Detect which cell encompasses the target text, then output its (X, Y) center coordinate. 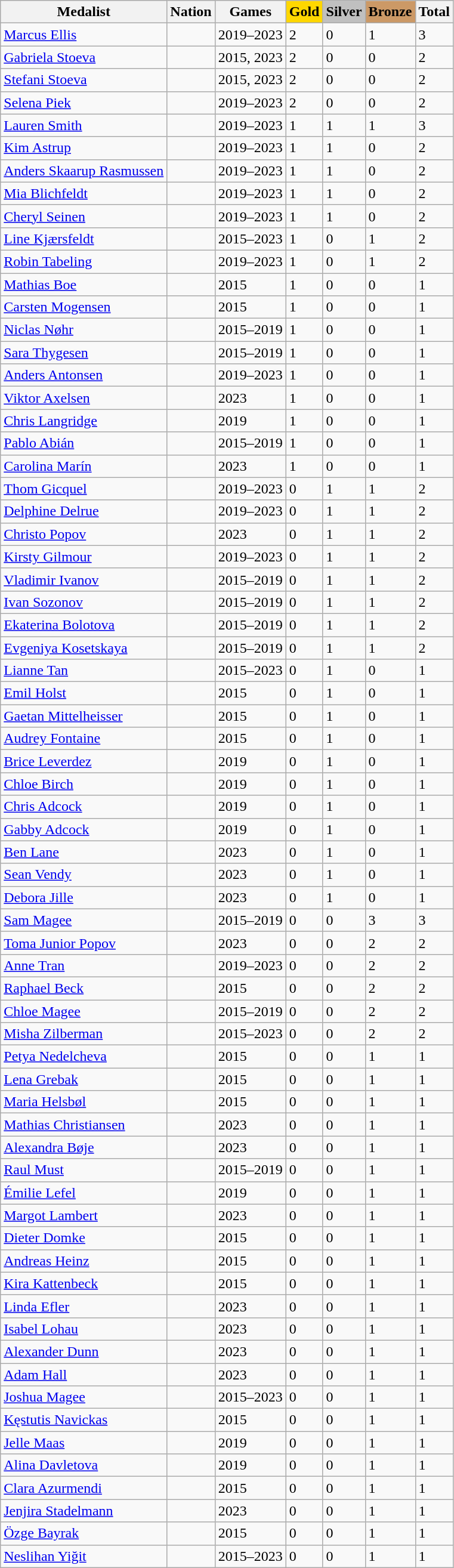
Misha Zilberman (84, 1034)
Lianne Tan (84, 671)
Viktor Axelsen (84, 398)
Ben Lane (84, 852)
Gaetan Mittelheisser (84, 716)
Carolina Marín (84, 466)
Emil Holst (84, 693)
Debora Jille (84, 897)
Gabby Adcock (84, 829)
Delphine Delrue (84, 511)
Gold (304, 12)
Alexander Dunn (84, 1351)
Mathias Boe (84, 285)
Vladimir Ivanov (84, 579)
Selena Piek (84, 103)
Linda Efler (84, 1306)
Sara Thygesen (84, 353)
Cheryl Seinen (84, 216)
Total (434, 12)
Kęstutis Navickas (84, 1420)
Maria Helsbøl (84, 1102)
Robin Tabeling (84, 261)
Anne Tran (84, 965)
Clara Azurmendi (84, 1488)
Raul Must (84, 1170)
Émilie Lefel (84, 1193)
Chloe Birch (84, 784)
Dieter Domke (84, 1238)
Audrey Fontaine (84, 739)
Nation (191, 12)
Stefani Stoeva (84, 80)
Silver (344, 12)
Ivan Sozonov (84, 602)
Anders Antonsen (84, 375)
Lauren Smith (84, 125)
Chloe Magee (84, 1011)
Pablo Abián (84, 443)
Mathias Christiansen (84, 1125)
Chris Langridge (84, 421)
Joshua Magee (84, 1397)
Jelle Maas (84, 1443)
Margot Lambert (84, 1215)
Alexandra Bøje (84, 1147)
Christo Popov (84, 534)
Carsten Mogensen (84, 307)
Niclas Nøhr (84, 330)
Kirsty Gilmour (84, 557)
Mia Blichfeldt (84, 193)
Isabel Lohau (84, 1329)
Bronze (390, 12)
Toma Junior Popov (84, 943)
Games (251, 12)
Lena Grebak (84, 1079)
Ekaterina Bolotova (84, 625)
Evgeniya Kosetskaya (84, 647)
Thom Gicquel (84, 489)
Medalist (84, 12)
Kim Astrup (84, 148)
Sean Vendy (84, 875)
Anders Skaarup Rasmussen (84, 171)
Alina Davletova (84, 1465)
Raphael Beck (84, 988)
Kira Kattenbeck (84, 1283)
Özge Bayrak (84, 1533)
Gabriela Stoeva (84, 57)
Brice Leverdez (84, 761)
Adam Hall (84, 1374)
Petya Nedelcheva (84, 1057)
Sam Magee (84, 920)
Jenjira Stadelmann (84, 1511)
Marcus Ellis (84, 35)
Andreas Heinz (84, 1261)
Neslihan Yiğit (84, 1556)
Line Kjærsfeldt (84, 239)
Chris Adcock (84, 807)
